Locate the cell with the specified text and output its [x, y] center coordinate. 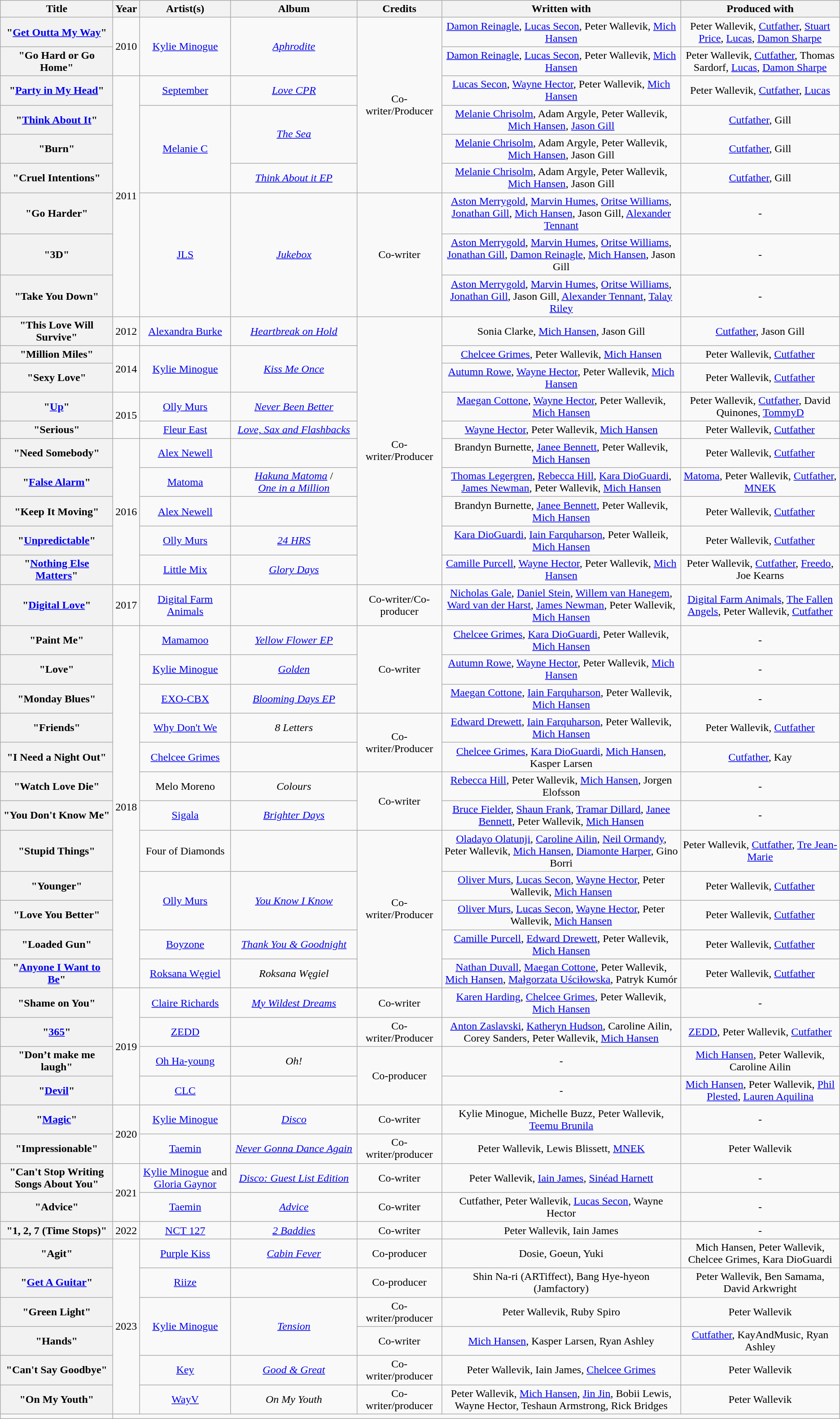
2022 [127, 1230]
8 Letters [293, 728]
Peter Wallevik, Cutfather, David Quinones, TommyD [760, 407]
Artist(s) [185, 9]
Oladayo Olatunji, Caroline Ailin, Neil Ormandy, Peter Wallevik, Mich Hansen, Diamonte Harper, Gino Borri [561, 851]
"Loaded Gun" [57, 944]
Mich Hansen, Peter Wallevik, Phil Plested, Lauren Aquilina [760, 1091]
"Younger" [57, 886]
Peter Wallevik, Mich Hansen, Jin Jin, Bobii Lewis, Wayne Hector, Teshaun Armstrong, Rick Bridges [561, 1399]
Cutfather, Jason Gill [760, 331]
My Wildest Dreams [293, 1003]
Blooming Days EP [293, 698]
"Can't Say Goodbye" [57, 1371]
"Unpredictable" [57, 540]
Cutfather, Kay [760, 757]
Chelcee Grimes, Kara DioGuardi, Peter Wallevik, Mich Hansen [561, 640]
"This Love Will Survive" [57, 331]
"Friends" [57, 728]
Key [185, 1371]
Written with [561, 9]
Wayne Hector, Peter Wallevik, Mich Hansen [561, 430]
2014 [127, 369]
"Can't Stop Writing Songs About You" [57, 1178]
Nathan Duvall, Maegan Cottone, Peter Wallevik, Mich Hansen, Małgorzata Uściłowska, Patryk Kumór [561, 974]
"Go Hard or Go Home" [57, 61]
Love CPR [293, 91]
Kiss Me Once [293, 369]
Kylie Minogue, Michelle Buzz, Peter Wallevik, Teemu Brunila [561, 1119]
"Advice" [57, 1207]
"Love You Better" [57, 915]
Thank You & Goodnight [293, 944]
"You Don't Know Me" [57, 815]
Aston Merrygold, Marvin Humes, Oritse Williams, Jonathan Gill, Mich Hansen, Jason Gill, Alexander Tennant [561, 213]
"Sexy Love" [57, 377]
"Stupid Things" [57, 851]
Anton Zaslavski, Katheryn Hudson, Caroline Ailin, Corey Sanders, Peter Wallevik, Mich Hansen [561, 1032]
Peter Wallevik, Cutfather, Tre Jean-Marie [760, 851]
"Magic" [57, 1119]
"Serious" [57, 430]
"365" [57, 1032]
Peter Wallevik, Iain James, Chelcee Grimes [561, 1371]
Disco: Guest List Edition [293, 1178]
"Hands" [57, 1341]
Peter Wallevik, Cutfather, Stuart Price, Lucas, Damon Sharpe [760, 32]
Disco [293, 1119]
Love, Sax and Flashbacks [293, 430]
Jukebox [293, 254]
Never Gonna Dance Again [293, 1149]
"Green Light" [57, 1311]
Oh Ha-young [185, 1061]
Cabin Fever [293, 1253]
ZEDD, Peter Wallevik, Cutfather [760, 1032]
2020 [127, 1134]
Glory Days [293, 570]
Digital Farm Animals [185, 605]
EXO-CBX [185, 698]
Four of Diamonds [185, 851]
ZEDD [185, 1032]
2015 [127, 416]
Kara DioGuardi, Iain Farquharson, Peter Walleik, Mich Hansen [561, 540]
"Love" [57, 670]
"Need Somebody" [57, 453]
Advice [293, 1207]
Melanie C [185, 149]
"Million Miles" [57, 354]
"Watch Love Die" [57, 786]
Year [127, 9]
Peter Wallevik, Iain James [561, 1230]
"Get A Guitar" [57, 1283]
Shin Na-ri (ARTiffect), Bang Hye-hyeon (Jamfactory) [561, 1283]
"Up" [57, 407]
"1, 2, 7 (Time Stops)" [57, 1230]
"I Need a Night Out" [57, 757]
Karen Harding, Chelcee Grimes, Peter Wallevik, Mich Hansen [561, 1003]
Mich Hansen, Peter Wallevik, Caroline Ailin [760, 1061]
Good & Great [293, 1371]
2021 [127, 1192]
Yellow Flower EP [293, 640]
JLS [185, 254]
Cutfather, KayAndMusic, Ryan Ashley [760, 1341]
Peter Wallevik, Iain James, Sinéad Harnett [561, 1178]
Cutfather, Peter Wallevik, Lucas Secon, Wayne Hector [561, 1207]
Produced with [760, 9]
Peter Wallevik, Lewis Blissett, MNEK [561, 1149]
"3D" [57, 254]
2019 [127, 1047]
Hakuna Matoma /One in a Million [293, 482]
Sonia Clarke, Mich Hansen, Jason Gill [561, 331]
"Think About It" [57, 119]
Nicholas Gale, Daniel Stein, Willem van Hanegem, Ward van der Harst, James Newman, Peter Wallevik, Mich Hansen [561, 605]
Camille Purcell, Edward Drewett, Peter Wallevik, Mich Hansen [561, 944]
"Cruel Intentions" [57, 178]
"Party in My Head" [57, 91]
Kylie Minogue and Gloria Gaynor [185, 1178]
"Agit" [57, 1253]
Purple Kiss [185, 1253]
Claire Richards [185, 1003]
Little Mix [185, 570]
2016 [127, 512]
Chelcee Grimes [185, 757]
Riize [185, 1283]
Peter Wallevik, Cutfather, Lucas [760, 91]
The Sea [293, 134]
2010 [127, 47]
Aston Merrygold, Marvin Humes, Oritse Williams, Jonathan Gill, Jason Gill, Alexander Tennant, Talay Riley [561, 296]
Camille Purcell, Wayne Hector, Peter Wallevik, Mich Hansen [561, 570]
2017 [127, 605]
Album [293, 9]
Maegan Cottone, Iain Farquharson, Peter Wallevik, Mich Hansen [561, 698]
Tension [293, 1326]
"On My Youth" [57, 1399]
"Nothing Else Matters" [57, 570]
Golden [293, 670]
Edward Drewett, Iain Farquharson, Peter Wallevik, Mich Hansen [561, 728]
Title [57, 9]
"Devil" [57, 1091]
Peter Wallevik, Cutfather, Freedo, Joe Kearns [760, 570]
"Paint Me" [57, 640]
Boyzone [185, 944]
2011 [127, 196]
"Digital Love" [57, 605]
"Get Outta My Way" [57, 32]
Maegan Cottone, Wayne Hector, Peter Wallevik, Mich Hansen [561, 407]
Co-writer/Co-producer [399, 605]
September [185, 91]
"Go Harder" [57, 213]
Brighter Days [293, 815]
Never Been Better [293, 407]
Why Don't We [185, 728]
2012 [127, 331]
Matoma, Peter Wallevik, Cutfather, MNEK [760, 482]
Credits [399, 9]
Peter Wallevik, Cutfather, Thomas Sardorf, Lucas, Damon Sharpe [760, 61]
2018 [127, 807]
Thomas Legergren, Rebecca Hill, Kara DioGuardi, James Newman, Peter Wallevik, Mich Hansen [561, 482]
"Monday Blues" [57, 698]
NCT 127 [185, 1230]
24 HRS [293, 540]
Fleur East [185, 430]
Aston Merrygold, Marvin Humes, Oritse Williams, Jonathan Gill, Damon Reinagle, Mich Hansen, Jason Gill [561, 254]
Chelcee Grimes, Peter Wallevik, Mich Hansen [561, 354]
Think About it EP [293, 178]
You Know I Know [293, 901]
"False Alarm" [57, 482]
Mich Hansen, Peter Wallevik, Chelcee Grimes, Kara DioGuardi [760, 1253]
Peter Wallevik, Ruby Spiro [561, 1311]
Mich Hansen, Kasper Larsen, Ryan Ashley [561, 1341]
Sigala [185, 815]
Aphrodite [293, 47]
Bruce Fielder, Shaun Frank, Tramar Dillard, Janee Bennett, Peter Wallevik, Mich Hansen [561, 815]
Matoma [185, 482]
Alexandra Burke [185, 331]
On My Youth [293, 1399]
CLC [185, 1091]
2 Baddies [293, 1230]
Rebecca Hill, Peter Wallevik, Mich Hansen, Jorgen Elofsson [561, 786]
Oh! [293, 1061]
Lucas Secon, Wayne Hector, Peter Wallevik, Mich Hansen [561, 91]
Peter Wallevik, Ben Samama, David Arkwright [760, 1283]
Dosie, Goeun, Yuki [561, 1253]
"Burn" [57, 149]
Digital Farm Animals, The Fallen Angels, Peter Wallevik, Cutfather [760, 605]
Mamamoo [185, 640]
"Impressionable" [57, 1149]
"Don’t make me laugh" [57, 1061]
WayV [185, 1399]
"Shame on You" [57, 1003]
Chelcee Grimes, Kara DioGuardi, Mich Hansen, Kasper Larsen [561, 757]
"Anyone I Want to Be" [57, 974]
"Take You Down" [57, 296]
Melo Moreno [185, 786]
2023 [127, 1326]
Heartbreak on Hold [293, 331]
"Keep It Moving" [57, 512]
Colours [293, 786]
